Return (X, Y) of the center of cell containing provided text 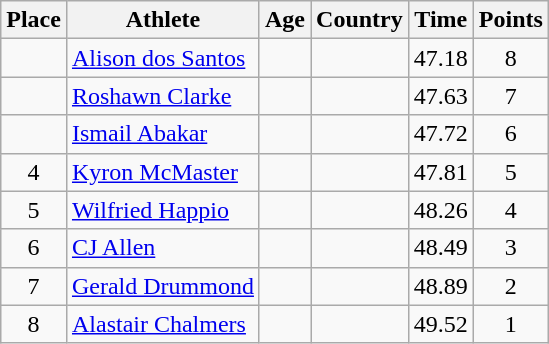
Alison dos Santos (162, 58)
Place (34, 20)
48.89 (440, 286)
1 (510, 324)
Wilfried Happio (162, 210)
47.63 (440, 96)
49.52 (440, 324)
Points (510, 20)
Time (440, 20)
Ismail Abakar (162, 134)
Athlete (162, 20)
Gerald Drummond (162, 286)
47.81 (440, 172)
2 (510, 286)
3 (510, 248)
48.49 (440, 248)
47.18 (440, 58)
Roshawn Clarke (162, 96)
CJ Allen (162, 248)
Kyron McMaster (162, 172)
Country (360, 20)
Age (284, 20)
47.72 (440, 134)
48.26 (440, 210)
Alastair Chalmers (162, 324)
